Identify which cell holds the provided text, then report its [x, y] central coordinate. 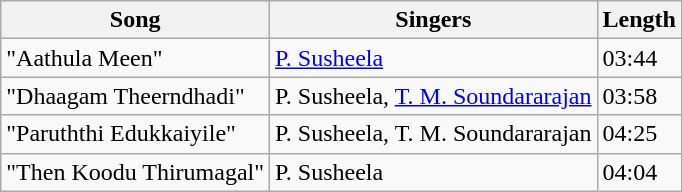
Length [639, 20]
Singers [434, 20]
03:58 [639, 96]
04:04 [639, 172]
"Then Koodu Thirumagal" [136, 172]
Song [136, 20]
"Aathula Meen" [136, 58]
04:25 [639, 134]
"Paruththi Edukkaiyile" [136, 134]
03:44 [639, 58]
"Dhaagam Theerndhadi" [136, 96]
